Provide the [X, Y] coordinate of the cell's center where the given text is located.  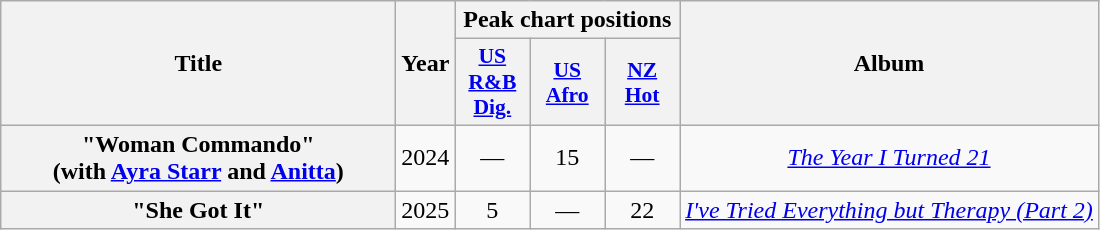
2025 [426, 209]
USR&BDig. [492, 82]
Album [890, 64]
22 [642, 209]
Peak chart positions [568, 20]
USAfro [568, 82]
Year [426, 64]
5 [492, 209]
I've Tried Everything but Therapy (Part 2) [890, 209]
NZHot [642, 82]
The Year I Turned 21 [890, 158]
"She Got It" [198, 209]
15 [568, 158]
2024 [426, 158]
"Woman Commando"(with Ayra Starr and Anitta) [198, 158]
Title [198, 64]
